Pinpoint the cell where the given text exists, returning its (X, Y) midpoint coordinate. 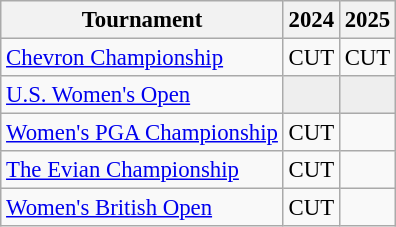
2025 (367, 20)
Tournament (142, 20)
2024 (311, 20)
Women's PGA Championship (142, 133)
U.S. Women's Open (142, 95)
Women's British Open (142, 208)
The Evian Championship (142, 170)
Chevron Championship (142, 58)
